Capture the cell that displays the provided text and extract its [x, y] central coordinate. 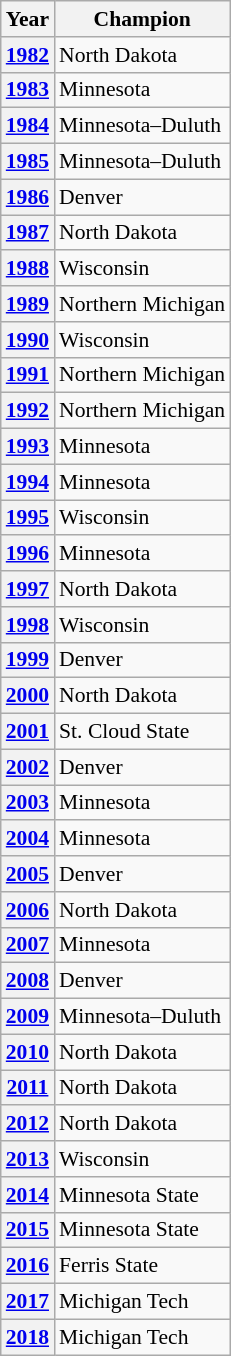
1997 [28, 589]
2018 [28, 1337]
1985 [28, 162]
2009 [28, 1017]
2013 [28, 1159]
1984 [28, 126]
1994 [28, 482]
2008 [28, 981]
2010 [28, 1052]
2000 [28, 696]
1990 [28, 340]
Champion [142, 19]
1991 [28, 375]
2017 [28, 1302]
1995 [28, 518]
1993 [28, 447]
1986 [28, 197]
2002 [28, 767]
2012 [28, 1124]
2006 [28, 910]
1989 [28, 304]
1998 [28, 625]
2004 [28, 839]
2014 [28, 1195]
Year [28, 19]
1982 [28, 55]
2001 [28, 732]
1996 [28, 554]
2003 [28, 803]
2016 [28, 1266]
2007 [28, 945]
1983 [28, 90]
2005 [28, 874]
St. Cloud State [142, 732]
2011 [28, 1088]
2015 [28, 1230]
1988 [28, 269]
1987 [28, 233]
1999 [28, 660]
1992 [28, 411]
Ferris State [142, 1266]
